Detect which cell encompasses the target text, then output its (x, y) center coordinate. 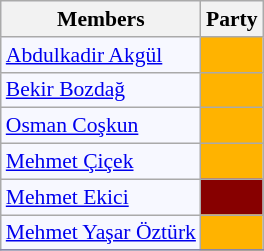
Mehmet Yaşar Öztürk (101, 233)
Party (232, 19)
Mehmet Ekici (101, 197)
Mehmet Çiçek (101, 162)
Abdulkadir Akgül (101, 55)
Osman Coşkun (101, 126)
Members (101, 19)
Bekir Bozdağ (101, 90)
